Return the (X, Y) coordinate for the center point of the cell that contains the specified text.  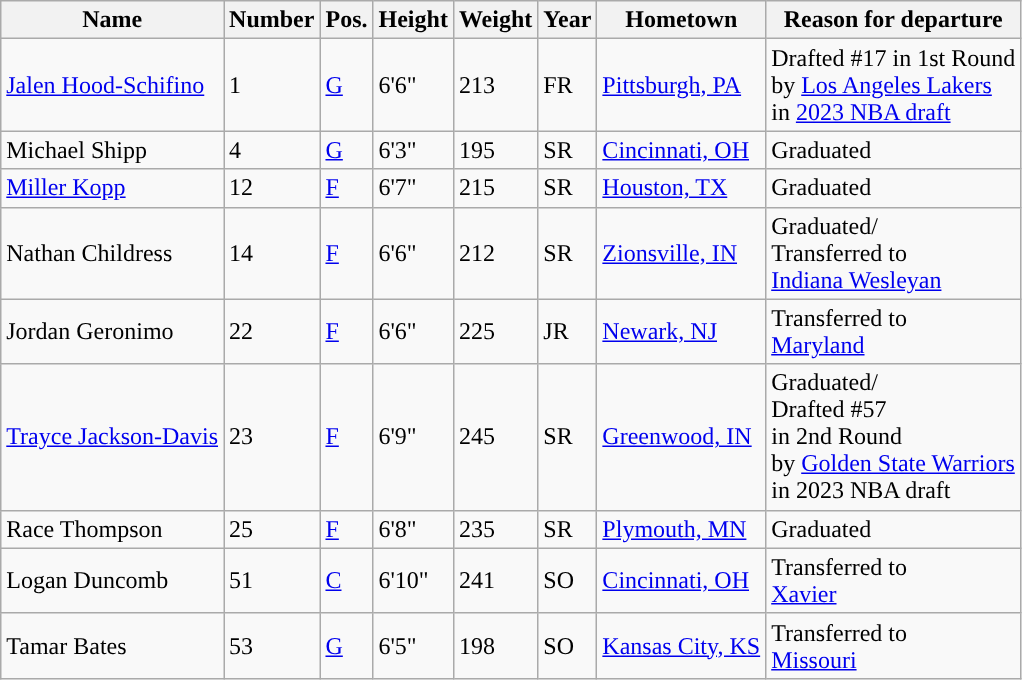
Race Thompson (112, 529)
Logan Duncomb (112, 580)
Zionsville, IN (682, 253)
Miller Kopp (112, 188)
Tamar Bates (112, 646)
Greenwood, IN (682, 437)
C (346, 580)
245 (495, 437)
6'10" (413, 580)
195 (495, 150)
6'7" (413, 188)
Transferred to Maryland (894, 332)
Trayce Jackson-Davis (112, 437)
4 (272, 150)
51 (272, 580)
Transferred to Xavier (894, 580)
Drafted #17 in 1st Round by Los Angeles Lakers in 2023 NBA draft (894, 85)
JR (568, 332)
53 (272, 646)
Hometown (682, 20)
Height (413, 20)
Plymouth, MN (682, 529)
Number (272, 20)
6'9" (413, 437)
Houston, TX (682, 188)
23 (272, 437)
Name (112, 20)
Pos. (346, 20)
Jordan Geronimo (112, 332)
212 (495, 253)
225 (495, 332)
25 (272, 529)
22 (272, 332)
241 (495, 580)
Year (568, 20)
Graduated/Drafted #57 in 2nd Round by Golden State Warriors in 2023 NBA draft (894, 437)
213 (495, 85)
Newark, NJ (682, 332)
14 (272, 253)
Graduated/Transferred to Indiana Wesleyan (894, 253)
198 (495, 646)
Pittsburgh, PA (682, 85)
Transferred to Missouri (894, 646)
Kansas City, KS (682, 646)
Nathan Childress (112, 253)
Weight (495, 20)
6'3" (413, 150)
6'8" (413, 529)
Michael Shipp (112, 150)
235 (495, 529)
Reason for departure (894, 20)
215 (495, 188)
Jalen Hood-Schifino (112, 85)
12 (272, 188)
1 (272, 85)
6'5" (413, 646)
FR (568, 85)
